From the cell containing the given text, extract its center point as [X, Y] coordinate. 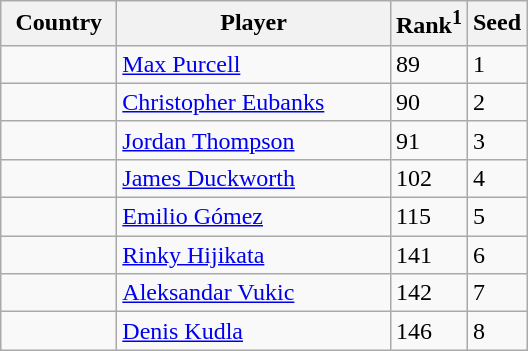
146 [428, 331]
7 [496, 293]
141 [428, 255]
Emilio Gómez [254, 217]
90 [428, 102]
Max Purcell [254, 64]
Aleksandar Vukic [254, 293]
102 [428, 178]
Christopher Eubanks [254, 102]
91 [428, 140]
89 [428, 64]
115 [428, 217]
4 [496, 178]
8 [496, 331]
5 [496, 217]
2 [496, 102]
Country [59, 24]
Player [254, 24]
Rinky Hijikata [254, 255]
Jordan Thompson [254, 140]
Seed [496, 24]
Rank1 [428, 24]
1 [496, 64]
142 [428, 293]
Denis Kudla [254, 331]
3 [496, 140]
6 [496, 255]
James Duckworth [254, 178]
